Find where the given text appears and provide that cell's center as (X, Y) coordinate. 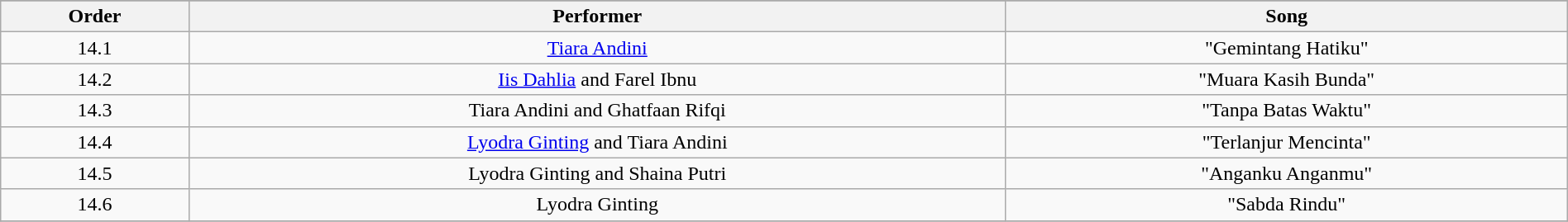
"Gemintang Hatiku" (1287, 48)
Iis Dahlia and Farel Ibnu (597, 79)
14.2 (95, 79)
"Sabda Rindu" (1287, 205)
"Muara Kasih Bunda" (1287, 79)
Lyodra Ginting and Tiara Andini (597, 142)
14.5 (95, 173)
Tiara Andini and Ghatfaan Rifqi (597, 111)
Lyodra Ginting (597, 205)
"Tanpa Batas Waktu" (1287, 111)
Tiara Andini (597, 48)
14.3 (95, 111)
Order (95, 17)
Performer (597, 17)
14.6 (95, 205)
14.1 (95, 48)
"Terlanjur Mencinta" (1287, 142)
Lyodra Ginting and Shaina Putri (597, 173)
"Anganku Anganmu" (1287, 173)
14.4 (95, 142)
Song (1287, 17)
